Return the [x, y] coordinate for the center point of the cell that contains the specified text.  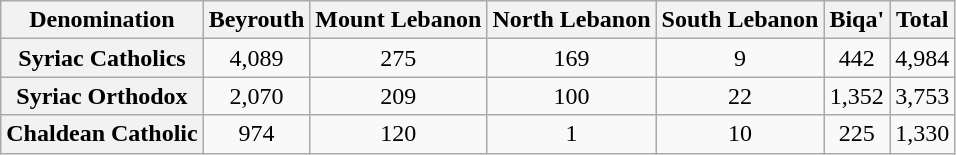
974 [256, 134]
Syriac Orthodox [102, 96]
275 [398, 58]
South Lebanon [740, 20]
1,352 [857, 96]
Beyrouth [256, 20]
4,984 [922, 58]
209 [398, 96]
1 [572, 134]
Chaldean Catholic [102, 134]
Syriac Catholics [102, 58]
10 [740, 134]
100 [572, 96]
Total [922, 20]
3,753 [922, 96]
9 [740, 58]
225 [857, 134]
North Lebanon [572, 20]
1,330 [922, 134]
Mount Lebanon [398, 20]
Denomination [102, 20]
120 [398, 134]
2,070 [256, 96]
22 [740, 96]
169 [572, 58]
4,089 [256, 58]
442 [857, 58]
Biqa' [857, 20]
